Locate the cell with the specified text and output its [x, y] center coordinate. 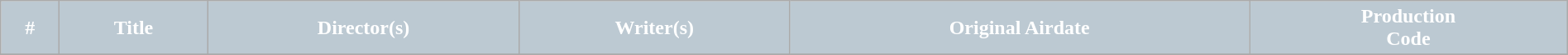
Title [134, 28]
Original Airdate [1020, 28]
ProductionCode [1409, 28]
Writer(s) [655, 28]
# [30, 28]
Director(s) [363, 28]
